Identify which cell holds the provided text, then report its (X, Y) central coordinate. 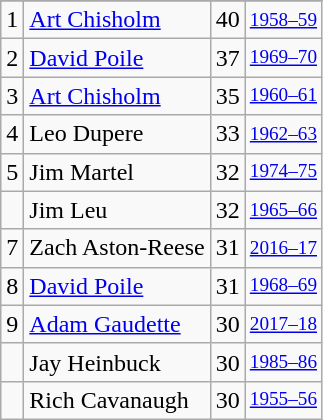
40 (228, 20)
1962–63 (283, 134)
4 (12, 134)
1958–59 (283, 20)
1955–56 (283, 400)
9 (12, 324)
Rich Cavanaugh (117, 400)
1968–69 (283, 286)
Zach Aston-Reese (117, 248)
8 (12, 286)
1969–70 (283, 58)
2016–17 (283, 248)
Leo Dupere (117, 134)
Jim Leu (117, 210)
37 (228, 58)
3 (12, 96)
Jim Martel (117, 172)
7 (12, 248)
1974–75 (283, 172)
33 (228, 134)
2 (12, 58)
1 (12, 20)
1985–86 (283, 362)
5 (12, 172)
Jay Heinbuck (117, 362)
Adam Gaudette (117, 324)
2017–18 (283, 324)
35 (228, 96)
1965–66 (283, 210)
1960–61 (283, 96)
